Identify which cell holds the provided text, then report its [x, y] central coordinate. 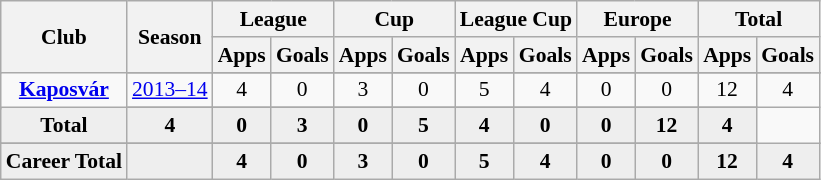
2013–14 [170, 90]
Club [64, 36]
Europe [638, 19]
League Cup [516, 19]
Career Total [64, 162]
Cup [394, 19]
Kaposvár [64, 90]
League [274, 19]
Season [170, 36]
